Provide the (X, Y) coordinate of the cell's center where the given text is located.  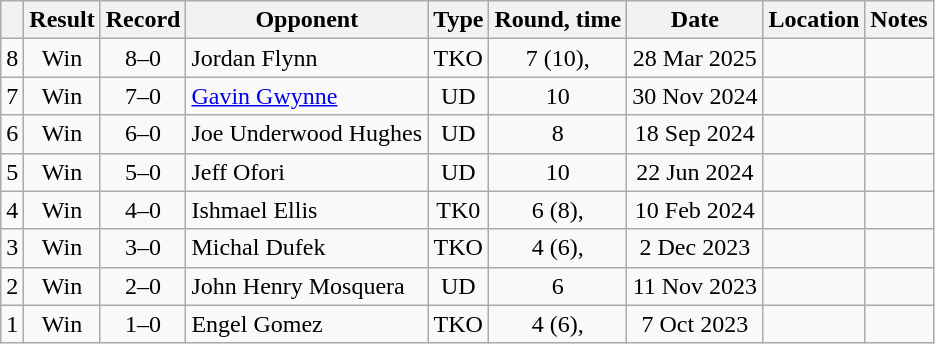
22 Jun 2024 (695, 172)
Michal Dufek (307, 248)
2 Dec 2023 (695, 248)
Record (143, 20)
Opponent (307, 20)
5–0 (143, 172)
30 Nov 2024 (695, 96)
1–0 (143, 324)
Ishmael Ellis (307, 210)
6–0 (143, 134)
Joe Underwood Hughes (307, 134)
7 (12, 96)
4 (12, 210)
TK0 (458, 210)
John Henry Mosquera (307, 286)
Date (695, 20)
2–0 (143, 286)
Gavin Gwynne (307, 96)
Engel Gomez (307, 324)
Notes (899, 20)
Jordan Flynn (307, 58)
1 (12, 324)
11 Nov 2023 (695, 286)
Result (62, 20)
10 Feb 2024 (695, 210)
2 (12, 286)
7–0 (143, 96)
8–0 (143, 58)
6 (8), (558, 210)
3 (12, 248)
Round, time (558, 20)
18 Sep 2024 (695, 134)
Jeff Ofori (307, 172)
28 Mar 2025 (695, 58)
7 Oct 2023 (695, 324)
Type (458, 20)
3–0 (143, 248)
Location (814, 20)
5 (12, 172)
7 (10), (558, 58)
4–0 (143, 210)
